Search for the cell housing the specified text and yield its (X, Y) center coordinate. 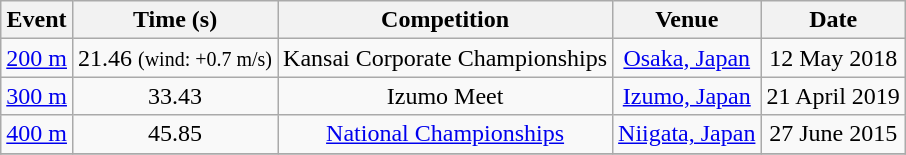
21.46 (wind: +0.7 m/s) (174, 58)
400 m (37, 134)
21 April 2019 (833, 96)
Kansai Corporate Championships (446, 58)
Osaka, Japan (687, 58)
300 m (37, 96)
Venue (687, 20)
Izumo Meet (446, 96)
Event (37, 20)
45.85 (174, 134)
Date (833, 20)
12 May 2018 (833, 58)
Competition (446, 20)
National Championships (446, 134)
200 m (37, 58)
Izumo, Japan (687, 96)
Niigata, Japan (687, 134)
27 June 2015 (833, 134)
Time (s) (174, 20)
33.43 (174, 96)
